Output the (x, y) coordinate of the center of the cell containing the given text.  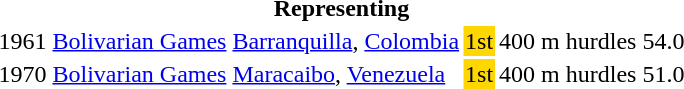
Maracaibo, Venezuela (346, 74)
Barranquilla, Colombia (346, 41)
